Locate the cell with the specified text and output its (X, Y) center coordinate. 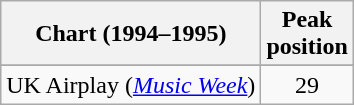
UK Airplay (Music Week) (131, 85)
Chart (1994–1995) (131, 34)
Peakposition (307, 34)
29 (307, 85)
